Detect which cell encompasses the target text, then output its [X, Y] center coordinate. 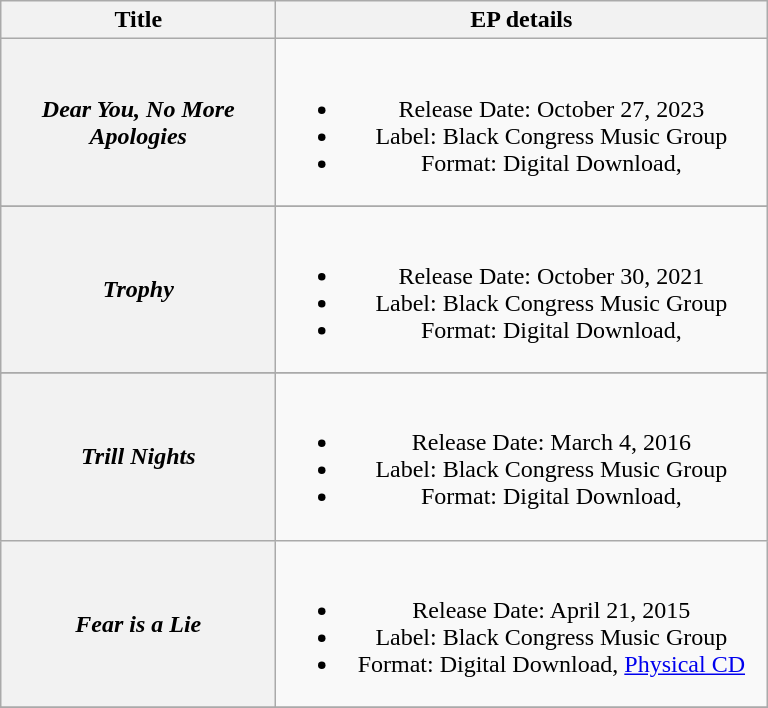
Trophy [138, 290]
Release Date: October 27, 2023Label: Black Congress Music GroupFormat: Digital Download, [522, 122]
Trill Nights [138, 456]
Release Date: October 30, 2021Label: Black Congress Music GroupFormat: Digital Download, [522, 290]
Fear is a Lie [138, 624]
Title [138, 20]
EP details [522, 20]
Dear You, No More Apologies [138, 122]
Release Date: March 4, 2016Label: Black Congress Music GroupFormat: Digital Download, [522, 456]
Release Date: April 21, 2015Label: Black Congress Music GroupFormat: Digital Download, Physical CD [522, 624]
